Capture the cell that displays the provided text and extract its [X, Y] central coordinate. 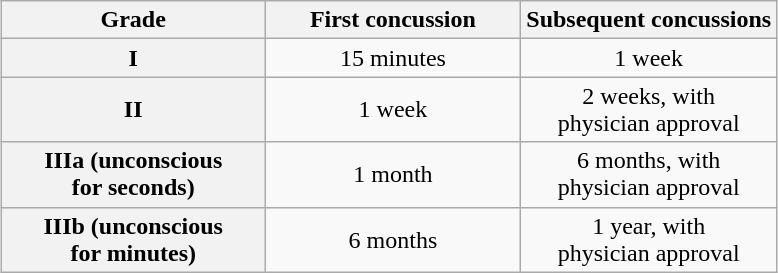
IIIa (unconscious for seconds) [133, 174]
Grade [133, 20]
1 month [393, 174]
15 minutes [393, 58]
2 weeks, with physician approval [649, 110]
I [133, 58]
6 months, with physician approval [649, 174]
1 year, with physician approval [649, 240]
II [133, 110]
6 months [393, 240]
Subsequent concussions [649, 20]
IIIb (unconscious for minutes) [133, 240]
First concussion [393, 20]
